Determine the [x, y] coordinate at the center of the cell enclosing the given text.  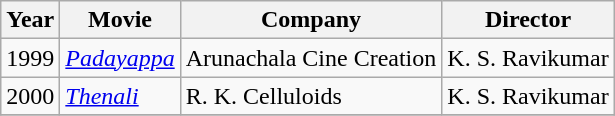
R. K. Celluloids [311, 96]
Director [528, 20]
Arunachala Cine Creation [311, 58]
Movie [120, 20]
Year [30, 20]
2000 [30, 96]
Company [311, 20]
Thenali [120, 96]
Padayappa [120, 58]
1999 [30, 58]
